Output the [X, Y] coordinate of the center of the cell containing the given text.  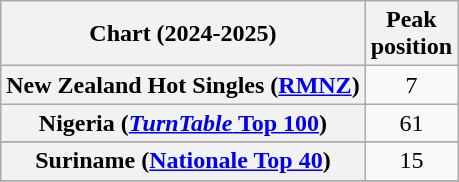
15 [411, 161]
New Zealand Hot Singles (RMNZ) [183, 85]
Peakposition [411, 34]
Chart (2024-2025) [183, 34]
Nigeria (TurnTable Top 100) [183, 123]
61 [411, 123]
7 [411, 85]
Suriname (Nationale Top 40) [183, 161]
